Capture the cell that displays the provided text and extract its (X, Y) central coordinate. 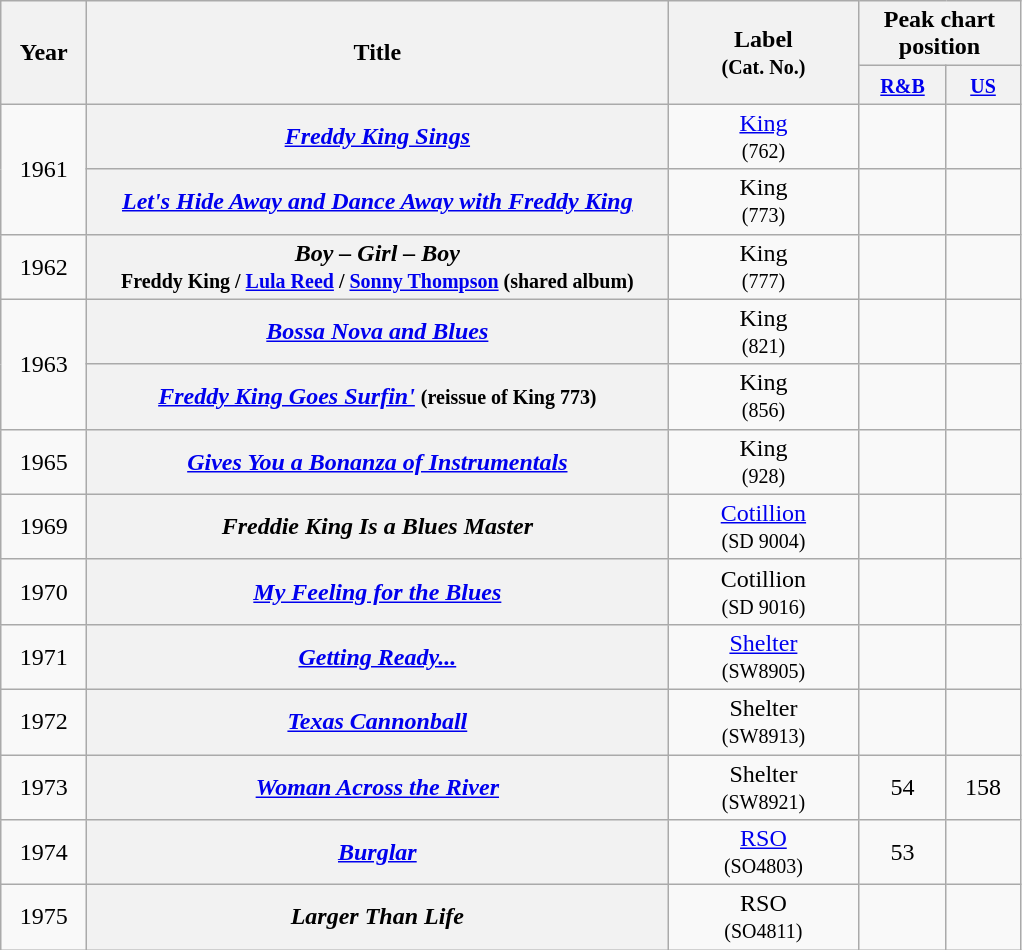
Peak chartposition (940, 34)
Freddy King Sings (378, 136)
Label(Cat. No.) (764, 52)
54 (902, 786)
1963 (44, 364)
Getting Ready... (378, 656)
Let's Hide Away and Dance Away with Freddy King (378, 202)
Year (44, 52)
Cotillion (SD 9016) (764, 592)
53 (902, 852)
Woman Across the River (378, 786)
King (856) (764, 396)
US (983, 85)
1970 (44, 592)
King (777) (764, 266)
1973 (44, 786)
Boy – Girl – Boy Freddy King / Lula Reed / Sonny Thompson (shared album) (378, 266)
Shelter (SW8921) (764, 786)
Shelter (SW8905) (764, 656)
R&B (902, 85)
Texas Cannonball (378, 722)
1972 (44, 722)
RSO (SO4811) (764, 918)
Cotillion (SD 9004) (764, 526)
King (821) (764, 332)
1975 (44, 918)
158 (983, 786)
Larger Than Life (378, 918)
Title (378, 52)
1971 (44, 656)
Shelter (SW8913) (764, 722)
King (762) (764, 136)
RSO (SO4803) (764, 852)
1962 (44, 266)
Burglar (378, 852)
King (928) (764, 462)
Bossa Nova and Blues (378, 332)
Freddie King Is a Blues Master (378, 526)
1974 (44, 852)
King (773) (764, 202)
My Feeling for the Blues (378, 592)
1965 (44, 462)
1961 (44, 169)
Freddy King Goes Surfin' (reissue of King 773) (378, 396)
1969 (44, 526)
Gives You a Bonanza of Instrumentals (378, 462)
